Search for the cell housing the specified text and yield its (x, y) center coordinate. 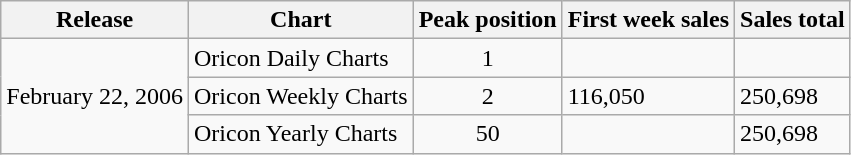
2 (488, 96)
116,050 (648, 96)
1 (488, 58)
Oricon Weekly Charts (300, 96)
February 22, 2006 (95, 96)
First week sales (648, 20)
Oricon Yearly Charts (300, 134)
Release (95, 20)
Chart (300, 20)
50 (488, 134)
Peak position (488, 20)
Sales total (793, 20)
Oricon Daily Charts (300, 58)
